Extract the (x, y) coordinate from the center of the cell holding the provided text.  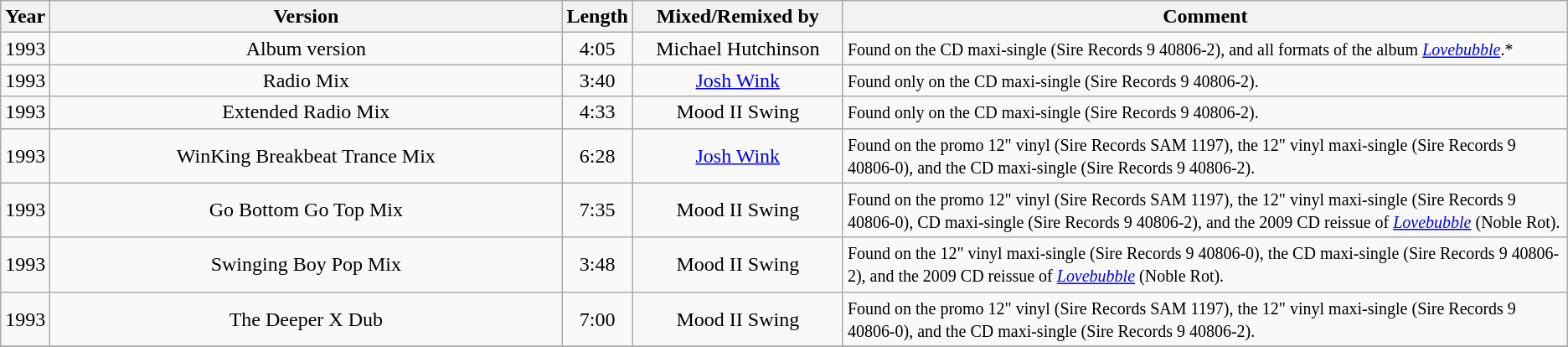
Mixed/Remixed by (737, 17)
Michael Hutchinson (737, 49)
The Deeper X Dub (307, 319)
Swinging Boy Pop Mix (307, 265)
4:33 (597, 112)
7:35 (597, 210)
Extended Radio Mix (307, 112)
Year (25, 17)
3:48 (597, 265)
Found on the CD maxi-single (Sire Records 9 40806-2), and all formats of the album Lovebubble.* (1204, 49)
3:40 (597, 80)
Album version (307, 49)
7:00 (597, 319)
Version (307, 17)
Length (597, 17)
6:28 (597, 156)
WinKing Breakbeat Trance Mix (307, 156)
4:05 (597, 49)
Comment (1204, 17)
Go Bottom Go Top Mix (307, 210)
Radio Mix (307, 80)
